Return the [X, Y] coordinate for the center point of the cell that contains the specified text.  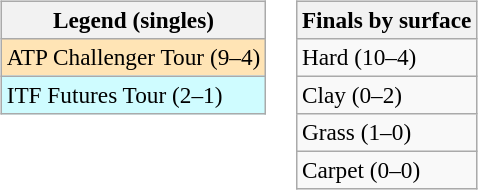
Carpet (0–0) [387, 171]
ITF Futures Tour (2–1) [133, 95]
Clay (0–2) [387, 95]
Finals by surface [387, 20]
Hard (10–4) [387, 57]
Grass (1–0) [387, 133]
Legend (singles) [133, 20]
ATP Challenger Tour (9–4) [133, 57]
